Output the (x, y) coordinate of the center of the cell containing the given text.  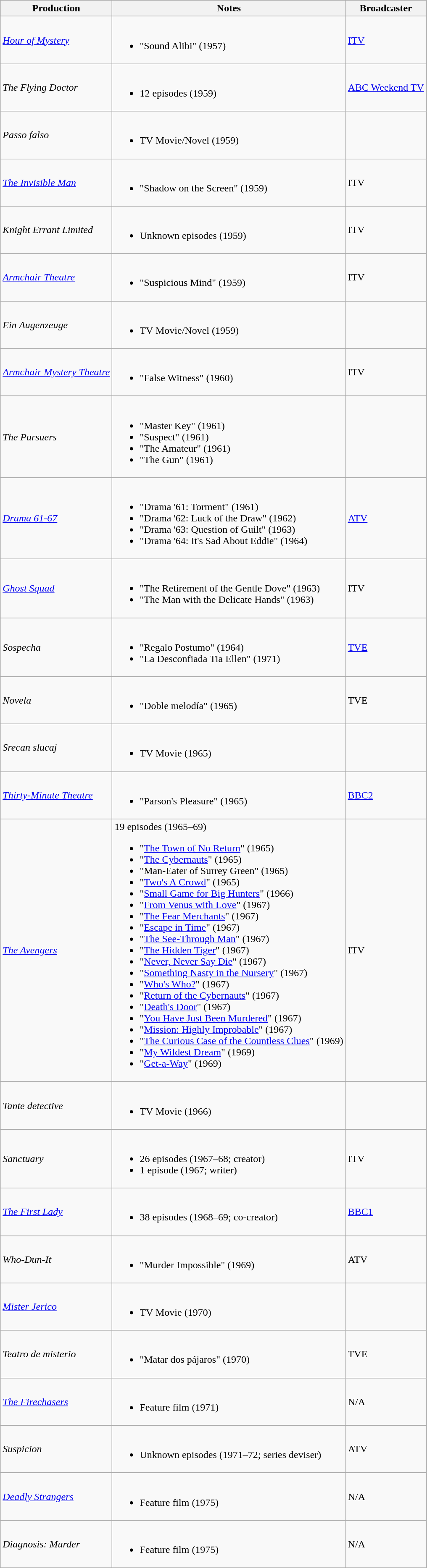
Teatro de misterio (56, 1354)
"Matar dos pájaros" (1970) (229, 1354)
Broadcaster (386, 8)
Thirty-Minute Theatre (56, 795)
Novela (56, 700)
Sanctuary (56, 1159)
26 episodes (1967–68; creator)1 episode (1967; writer) (229, 1159)
The Pursuers (56, 437)
Srecan slucaj (56, 748)
ABC Weekend TV (386, 87)
"False Witness" (1960) (229, 372)
Tante detective (56, 1106)
Sospecha (56, 647)
12 episodes (1959) (229, 87)
Diagnosis: Murder (56, 1544)
"Doble melodía" (1965) (229, 700)
"The Retirement of the Gentle Dove" (1963)"The Man with the Delicate Hands" (1963) (229, 588)
38 episodes (1968–69; co-creator) (229, 1212)
Armchair Theatre (56, 277)
The Invisible Man (56, 182)
"Shadow on the Screen" (1959) (229, 182)
"Sound Alibi" (1957) (229, 40)
The First Lady (56, 1212)
Feature film (1971) (229, 1401)
"Drama '61: Torment" (1961)"Drama '62: Luck of the Draw" (1962)"Drama '63: Question of Guilt" (1963)"Drama '64: It's Sad About Eddie" (1964) (229, 518)
Notes (229, 8)
BBC1 (386, 1212)
Ghost Squad (56, 588)
Unknown episodes (1959) (229, 230)
"Murder Impossible" (1969) (229, 1259)
The Flying Doctor (56, 87)
Suspicion (56, 1449)
Mister Jerico (56, 1306)
Production (56, 8)
The Avengers (56, 950)
BBC2 (386, 795)
Armchair Mystery Theatre (56, 372)
TV Movie (1965) (229, 748)
Hour of Mystery (56, 40)
Drama 61-67 (56, 518)
"Suspicious Mind" (1959) (229, 277)
Deadly Strangers (56, 1496)
"Regalo Postumo" (1964)"La Desconfiada Tia Ellen" (1971) (229, 647)
Knight Errant Limited (56, 230)
Passo falso (56, 135)
"Parson's Pleasure" (1965) (229, 795)
"Master Key" (1961)"Suspect" (1961)"The Amateur" (1961)"The Gun" (1961) (229, 437)
TV Movie (1970) (229, 1306)
Who-Dun-It (56, 1259)
The Firechasers (56, 1401)
Unknown episodes (1971–72; series deviser) (229, 1449)
Ein Augenzeuge (56, 325)
TV Movie (1966) (229, 1106)
